Output the (X, Y) coordinate of the center of the cell containing the given text.  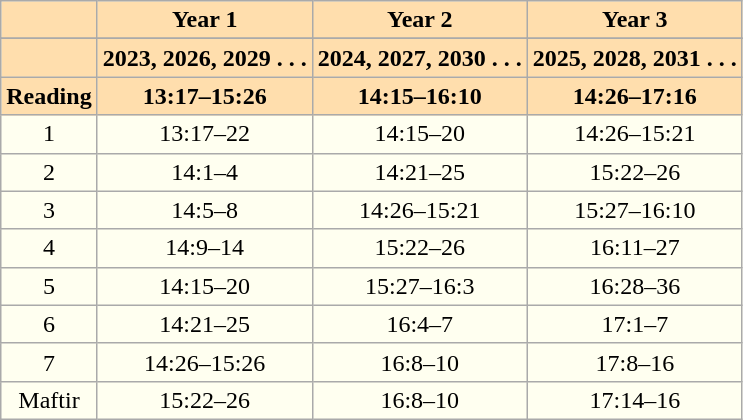
17:14–16 (634, 400)
16:11–27 (634, 248)
Year 2 (420, 20)
Year 3 (634, 20)
16:28–36 (634, 286)
2025, 2028, 2031 . . . (634, 58)
2024, 2027, 2030 . . . (420, 58)
17:1–7 (634, 324)
16:4–7 (420, 324)
14:26–17:16 (634, 96)
13:17–22 (204, 134)
6 (49, 324)
Year 1 (204, 20)
2023, 2026, 2029 . . . (204, 58)
14:15–16:10 (420, 96)
3 (49, 210)
Maftir (49, 400)
1 (49, 134)
4 (49, 248)
14:9–14 (204, 248)
14:26–15:26 (204, 362)
13:17–15:26 (204, 96)
15:27–16:10 (634, 210)
14:5–8 (204, 210)
Reading (49, 96)
7 (49, 362)
15:27–16:3 (420, 286)
17:8–16 (634, 362)
14:1–4 (204, 172)
5 (49, 286)
2 (49, 172)
